Return [x, y] of the center of cell containing provided text 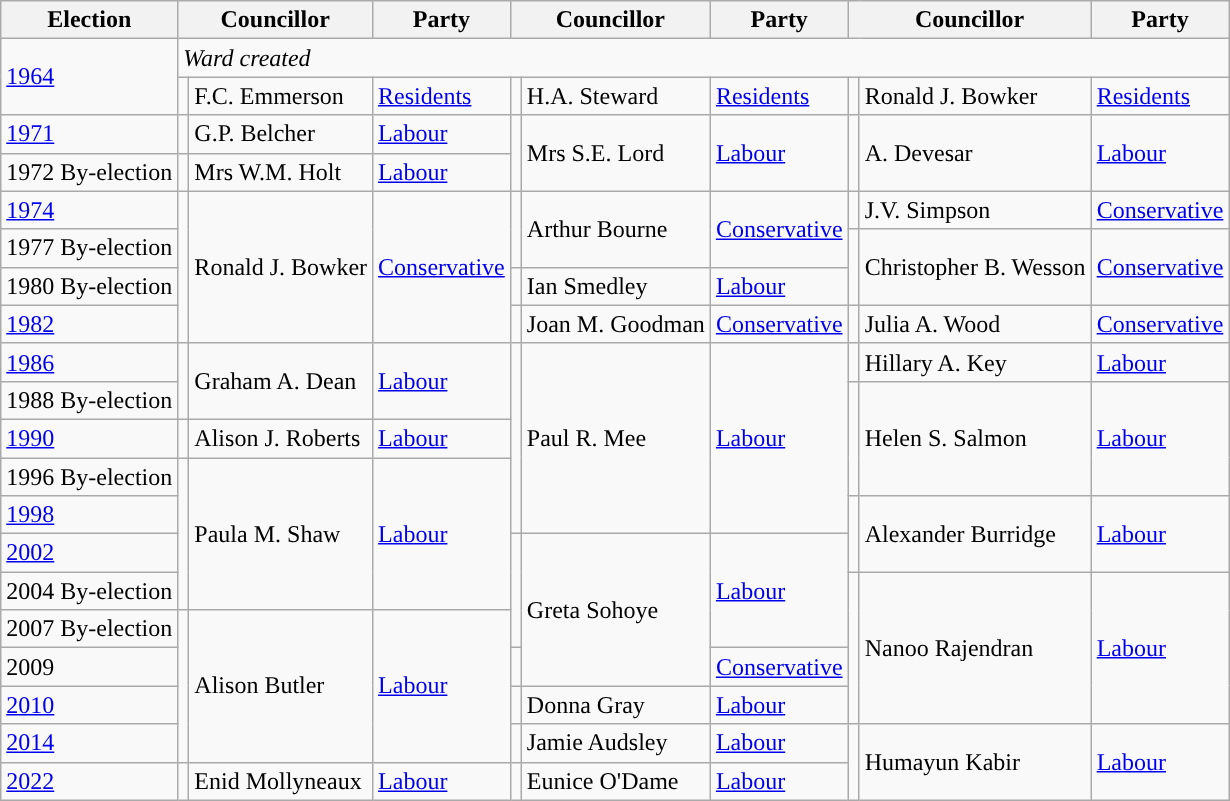
Hillary A. Key [975, 362]
Donna Gray [616, 705]
J.V. Simpson [975, 210]
1980 By-election [90, 286]
Ward created [704, 58]
1977 By-election [90, 248]
Graham A. Dean [281, 381]
Nanoo Rajendran [975, 648]
H.A. Steward [616, 96]
Greta Sohoye [616, 610]
1998 [90, 515]
Helen S. Salmon [975, 438]
2002 [90, 553]
Paul R. Mee [616, 438]
1971 [90, 134]
1990 [90, 438]
Alison Butler [281, 686]
1996 By-election [90, 477]
Alison J. Roberts [281, 438]
1964 [90, 77]
A. Devesar [975, 153]
Alexander Burridge [975, 534]
Jamie Audsley [616, 743]
Mrs S.E. Lord [616, 153]
Julia A. Wood [975, 324]
2022 [90, 781]
2007 By-election [90, 629]
1972 By-election [90, 172]
Eunice O'Dame [616, 781]
Paula M. Shaw [281, 534]
Arthur Bourne [616, 229]
G.P. Belcher [281, 134]
1982 [90, 324]
2010 [90, 705]
2009 [90, 667]
Ian Smedley [616, 286]
Mrs W.M. Holt [281, 172]
Enid Mollyneaux [281, 781]
1986 [90, 362]
F.C. Emmerson [281, 96]
2004 By-election [90, 591]
Joan M. Goodman [616, 324]
1974 [90, 210]
2014 [90, 743]
1988 By-election [90, 400]
Humayun Kabir [975, 762]
Christopher B. Wesson [975, 267]
Election [90, 20]
